Search for the cell housing the specified text and yield its [x, y] center coordinate. 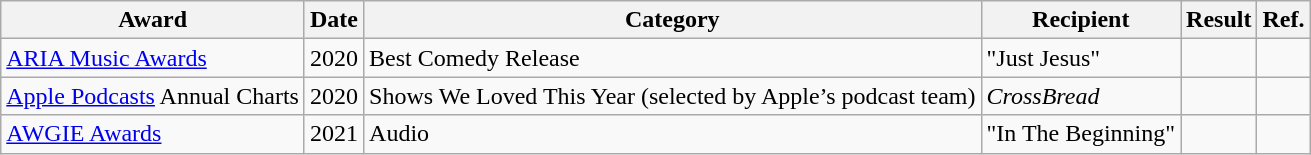
Recipient [1081, 20]
"Just Jesus" [1081, 58]
Award [153, 20]
Best Comedy Release [672, 58]
Date [334, 20]
"In The Beginning" [1081, 134]
Shows We Loved This Year (selected by Apple’s podcast team) [672, 96]
Audio [672, 134]
Category [672, 20]
AWGIE Awards [153, 134]
Apple Podcasts Annual Charts [153, 96]
2021 [334, 134]
Ref. [1284, 20]
ARIA Music Awards [153, 58]
Result [1219, 20]
CrossBread [1081, 96]
